Identify which cell holds the provided text, then report its (x, y) central coordinate. 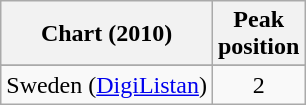
2 (258, 85)
Chart (2010) (107, 34)
Peakposition (258, 34)
Sweden (DigiListan) (107, 85)
